Scan for the cell matching the given text and deliver its (X, Y) coordinate at center. 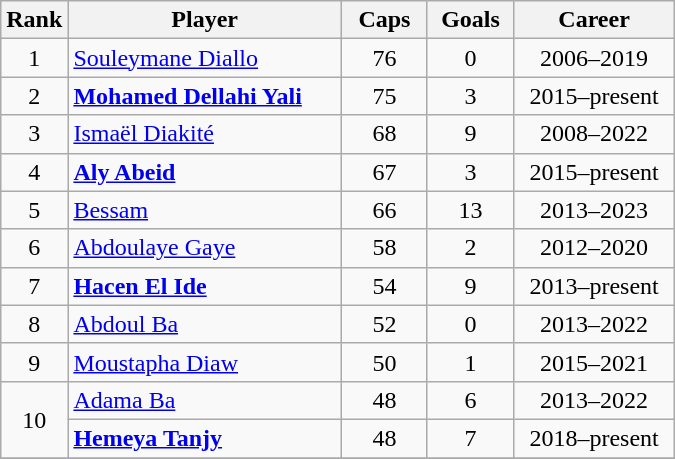
4 (34, 172)
Moustapha Diaw (205, 362)
54 (384, 286)
67 (384, 172)
2013–2023 (594, 210)
58 (384, 248)
Player (205, 20)
66 (384, 210)
Mohamed Dellahi Yali (205, 96)
Career (594, 20)
Ismaël Diakité (205, 134)
50 (384, 362)
Abdoul Ba (205, 324)
8 (34, 324)
5 (34, 210)
75 (384, 96)
Souleymane Diallo (205, 58)
2013–present (594, 286)
Rank (34, 20)
2015–2021 (594, 362)
2006–2019 (594, 58)
Hacen El Ide (205, 286)
2008–2022 (594, 134)
Adama Ba (205, 400)
13 (470, 210)
Hemeya Tanjy (205, 438)
2012–2020 (594, 248)
Abdoulaye Gaye (205, 248)
Goals (470, 20)
68 (384, 134)
76 (384, 58)
10 (34, 419)
Bessam (205, 210)
52 (384, 324)
2018–present (594, 438)
Aly Abeid (205, 172)
Caps (384, 20)
